For the text-containing cell, return its midpoint in (X, Y) coordinate format. 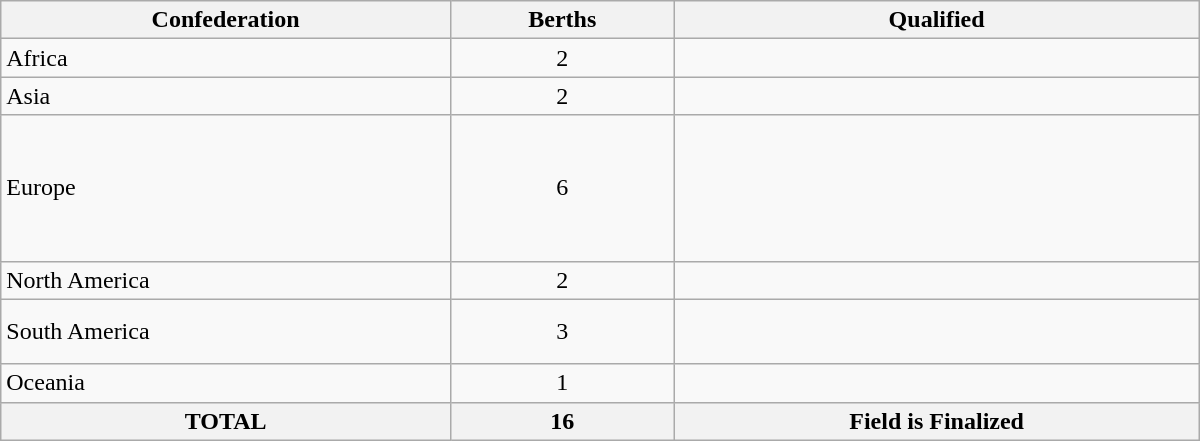
TOTAL (226, 421)
South America (226, 332)
3 (562, 332)
Qualified (936, 20)
Oceania (226, 383)
1 (562, 383)
Field is Finalized (936, 421)
Confederation (226, 20)
Europe (226, 188)
16 (562, 421)
6 (562, 188)
Berths (562, 20)
North America (226, 280)
Asia (226, 96)
Africa (226, 58)
